Provide the (X, Y) coordinate of the cell's center where the given text is located.  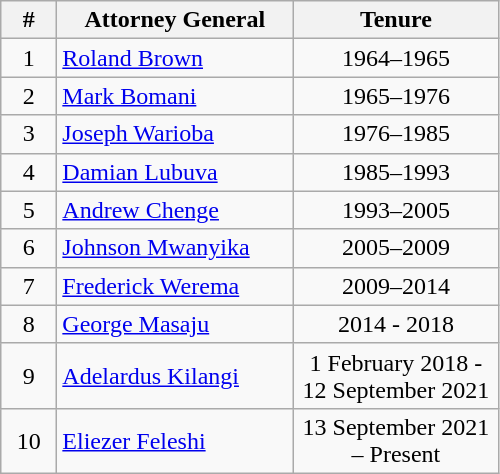
1976–1985 (396, 134)
2005–2009 (396, 248)
5 (29, 210)
8 (29, 324)
George Masaju (175, 324)
1985–1993 (396, 172)
1 February 2018 - 12 September 2021 (396, 376)
Mark Bomani (175, 96)
Eliezer Feleshi (175, 440)
2009–2014 (396, 286)
Roland Brown (175, 58)
Damian Lubuva (175, 172)
6 (29, 248)
7 (29, 286)
Johnson Mwanyika (175, 248)
Adelardus Kilangi (175, 376)
1965–1976 (396, 96)
2014 - 2018 (396, 324)
1 (29, 58)
9 (29, 376)
2 (29, 96)
3 (29, 134)
13 September 2021 – Present (396, 440)
Andrew Chenge (175, 210)
4 (29, 172)
10 (29, 440)
Attorney General (175, 20)
Joseph Warioba (175, 134)
1993–2005 (396, 210)
Frederick Werema (175, 286)
1964–1965 (396, 58)
Tenure (396, 20)
# (29, 20)
